Return [x, y] of the center of cell containing provided text 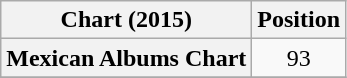
Chart (2015) [126, 20]
93 [299, 58]
Position [299, 20]
Mexican Albums Chart [126, 58]
